Extract the (x, y) coordinate from the center of the cell holding the provided text.  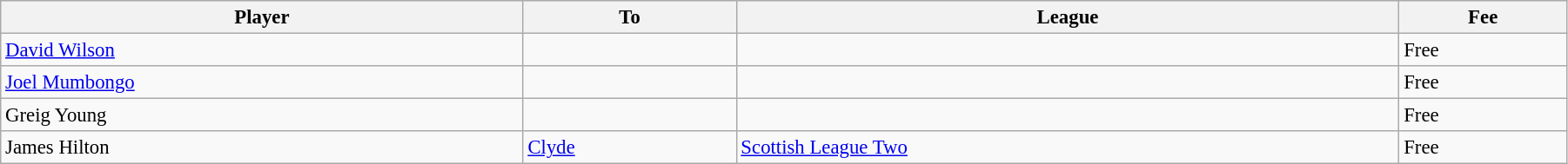
David Wilson (262, 50)
Joel Mumbongo (262, 82)
Clyde (630, 148)
Scottish League Two (1068, 148)
Player (262, 17)
To (630, 17)
James Hilton (262, 148)
Greig Young (262, 115)
Fee (1483, 17)
League (1068, 17)
